For the text-containing cell, return its midpoint in [x, y] coordinate format. 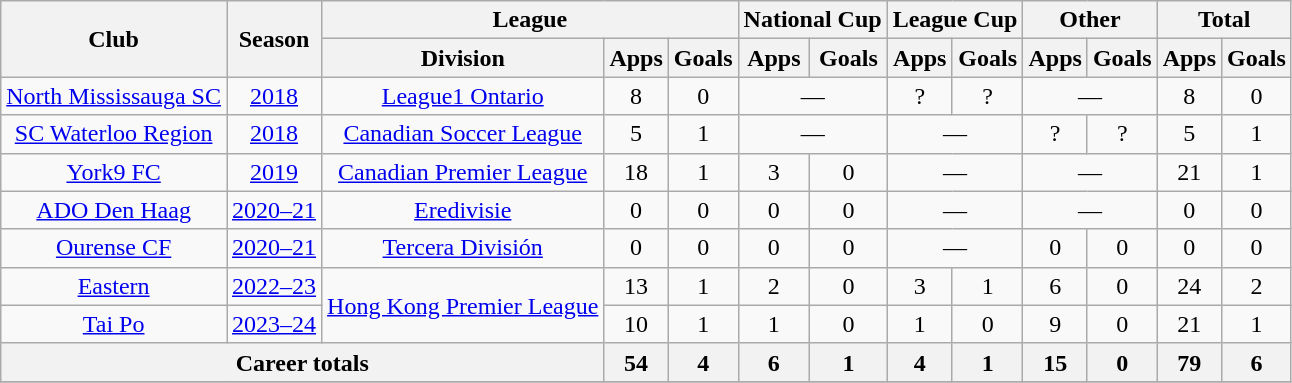
National Cup [812, 20]
15 [1055, 362]
York9 FC [114, 172]
Tai Po [114, 324]
24 [1189, 286]
Season [274, 39]
Other [1090, 20]
Ourense CF [114, 248]
2022–23 [274, 286]
2019 [274, 172]
League1 Ontario [463, 96]
Eastern [114, 286]
9 [1055, 324]
Club [114, 39]
13 [636, 286]
League Cup [955, 20]
Division [463, 58]
Canadian Premier League [463, 172]
2023–24 [274, 324]
Total [1224, 20]
Tercera División [463, 248]
League [530, 20]
79 [1189, 362]
Eredivisie [463, 210]
10 [636, 324]
North Mississauga SC [114, 96]
Canadian Soccer League [463, 134]
Career totals [302, 362]
18 [636, 172]
54 [636, 362]
ADO Den Haag [114, 210]
SC Waterloo Region [114, 134]
Hong Kong Premier League [463, 305]
